From the cell containing the given text, extract its center point as [X, Y] coordinate. 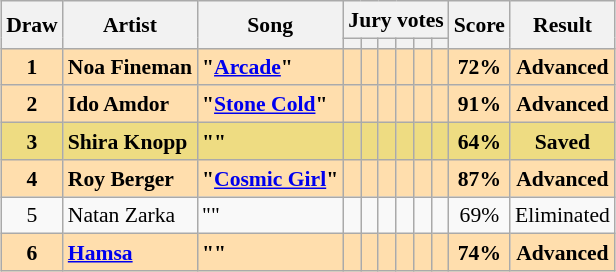
Roy Berger [130, 178]
Saved [562, 142]
"Stone Cold" [270, 104]
3 [32, 142]
Artist [130, 24]
69% [480, 216]
6 [32, 252]
Ido Amdor [130, 104]
64% [480, 142]
Hamsa [130, 252]
Song [270, 24]
Score [480, 24]
"Arcade" [270, 66]
"Cosmic Girl" [270, 178]
74% [480, 252]
Noa Fineman [130, 66]
Jury votes [396, 20]
1 [32, 66]
Shira Knopp [130, 142]
87% [480, 178]
4 [32, 178]
5 [32, 216]
Natan Zarka [130, 216]
Draw [32, 24]
72% [480, 66]
Eliminated [562, 216]
2 [32, 104]
91% [480, 104]
Result [562, 24]
